Search for the cell housing the specified text and yield its [X, Y] center coordinate. 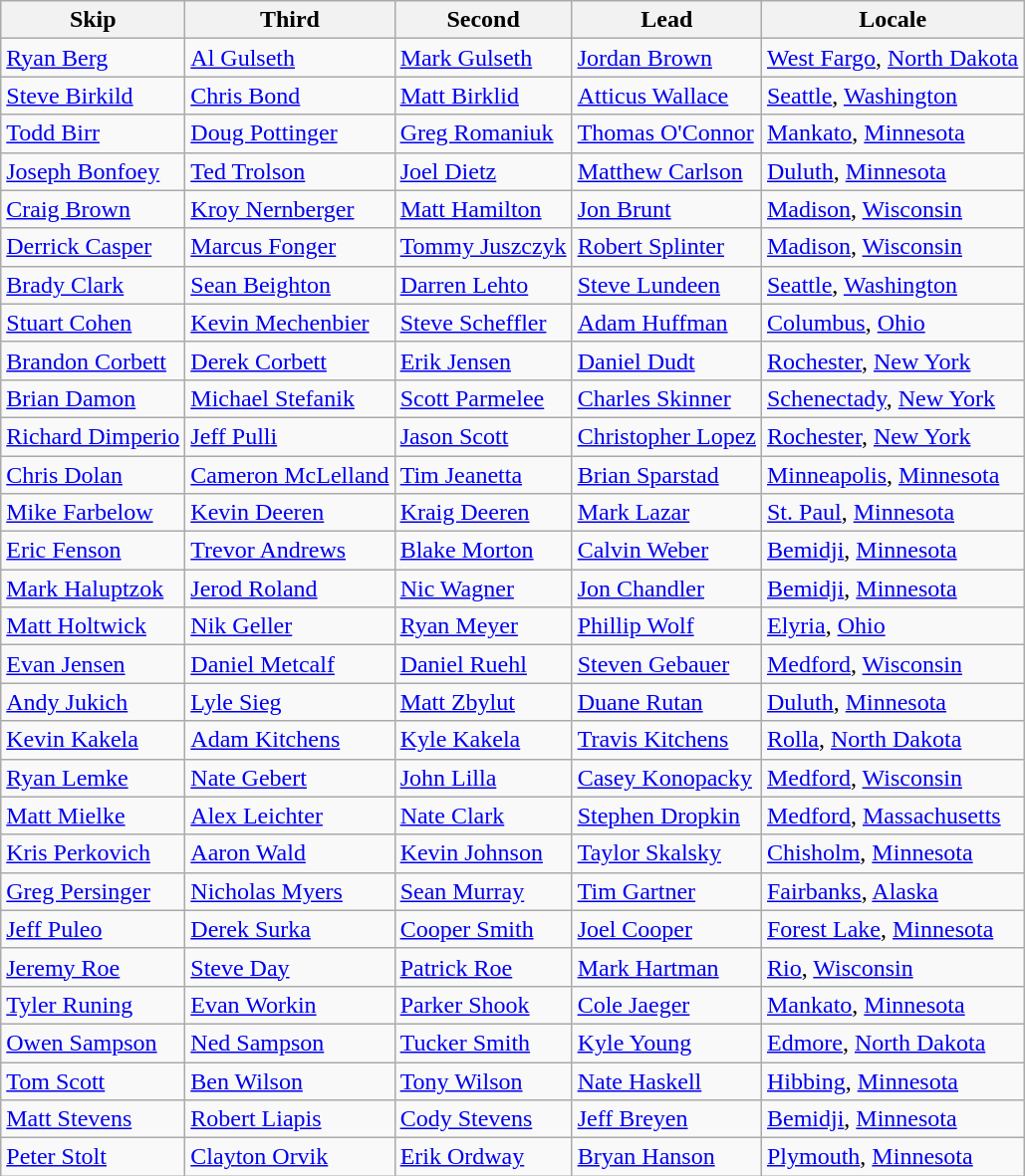
Matt Hamilton [483, 209]
Chris Dolan [94, 475]
Rolla, North Dakota [893, 740]
Daniel Ruehl [483, 664]
Sean Murray [483, 891]
Evan Jensen [94, 664]
Rio, Wisconsin [893, 967]
Medford, Massachusetts [893, 816]
Tim Jeanetta [483, 475]
Charles Skinner [666, 398]
Joseph Bonfoey [94, 171]
Cody Stevens [483, 1119]
Mark Lazar [666, 513]
Jeff Puleo [94, 929]
Mark Hartman [666, 967]
Minneapolis, Minnesota [893, 475]
Blake Morton [483, 551]
Kyle Kakela [483, 740]
Elyria, Ohio [893, 626]
Sean Beighton [290, 285]
Patrick Roe [483, 967]
Tom Scott [94, 1080]
Locale [893, 20]
Doug Pottinger [290, 133]
Brian Sparstad [666, 475]
Mark Gulseth [483, 58]
Tucker Smith [483, 1043]
Robert Liapis [290, 1119]
Peter Stolt [94, 1157]
West Fargo, North Dakota [893, 58]
Michael Stefanik [290, 398]
Matt Birklid [483, 96]
Bryan Hanson [666, 1157]
Scott Parmelee [483, 398]
Jeremy Roe [94, 967]
Kroy Nernberger [290, 209]
Daniel Metcalf [290, 664]
Stephen Dropkin [666, 816]
Al Gulseth [290, 58]
Edmore, North Dakota [893, 1043]
Alex Leichter [290, 816]
Kevin Kakela [94, 740]
Jerod Roland [290, 588]
John Lilla [483, 778]
Casey Konopacky [666, 778]
Mark Haluptzok [94, 588]
Jon Chandler [666, 588]
Steve Birkild [94, 96]
Robert Splinter [666, 247]
Plymouth, Minnesota [893, 1157]
Stuart Cohen [94, 323]
Todd Birr [94, 133]
Kyle Young [666, 1043]
Lyle Sieg [290, 702]
Forest Lake, Minnesota [893, 929]
Christopher Lopez [666, 436]
Brian Damon [94, 398]
Jason Scott [483, 436]
Skip [94, 20]
Nicholas Myers [290, 891]
Tim Gartner [666, 891]
Nate Haskell [666, 1080]
Atticus Wallace [666, 96]
Aaron Wald [290, 853]
Steve Day [290, 967]
Matt Stevens [94, 1119]
Brady Clark [94, 285]
Steve Scheffler [483, 323]
Derek Corbett [290, 360]
Jeff Pulli [290, 436]
Matthew Carlson [666, 171]
Joel Cooper [666, 929]
Lead [666, 20]
Nic Wagner [483, 588]
Matt Zbylut [483, 702]
Second [483, 20]
Travis Kitchens [666, 740]
Eric Fenson [94, 551]
Ted Trolson [290, 171]
Tony Wilson [483, 1080]
Kris Perkovich [94, 853]
Phillip Wolf [666, 626]
Schenectady, New York [893, 398]
Jeff Breyen [666, 1119]
Evan Workin [290, 1005]
Cooper Smith [483, 929]
Cole Jaeger [666, 1005]
Kraig Deeren [483, 513]
Greg Persinger [94, 891]
Nik Geller [290, 626]
Third [290, 20]
Cameron McLelland [290, 475]
Nate Gebert [290, 778]
Ryan Lemke [94, 778]
Daniel Dudt [666, 360]
Nate Clark [483, 816]
Erik Ordway [483, 1157]
Kevin Mechenbier [290, 323]
Adam Kitchens [290, 740]
Joel Dietz [483, 171]
Brandon Corbett [94, 360]
Clayton Orvik [290, 1157]
Matt Holtwick [94, 626]
Steven Gebauer [666, 664]
Taylor Skalsky [666, 853]
Mike Farbelow [94, 513]
Ryan Berg [94, 58]
Hibbing, Minnesota [893, 1080]
Derrick Casper [94, 247]
Jon Brunt [666, 209]
Parker Shook [483, 1005]
Ryan Meyer [483, 626]
Owen Sampson [94, 1043]
Richard Dimperio [94, 436]
Marcus Fonger [290, 247]
Calvin Weber [666, 551]
Jordan Brown [666, 58]
Ben Wilson [290, 1080]
Matt Mielke [94, 816]
Columbus, Ohio [893, 323]
Thomas O'Connor [666, 133]
Andy Jukich [94, 702]
Chisholm, Minnesota [893, 853]
Duane Rutan [666, 702]
Kevin Johnson [483, 853]
Fairbanks, Alaska [893, 891]
Kevin Deeren [290, 513]
Ned Sampson [290, 1043]
Chris Bond [290, 96]
Greg Romaniuk [483, 133]
Darren Lehto [483, 285]
Derek Surka [290, 929]
Craig Brown [94, 209]
Adam Huffman [666, 323]
Tommy Juszczyk [483, 247]
Trevor Andrews [290, 551]
Steve Lundeen [666, 285]
Tyler Runing [94, 1005]
St. Paul, Minnesota [893, 513]
Erik Jensen [483, 360]
